Identify which cell holds the provided text, then report its [x, y] central coordinate. 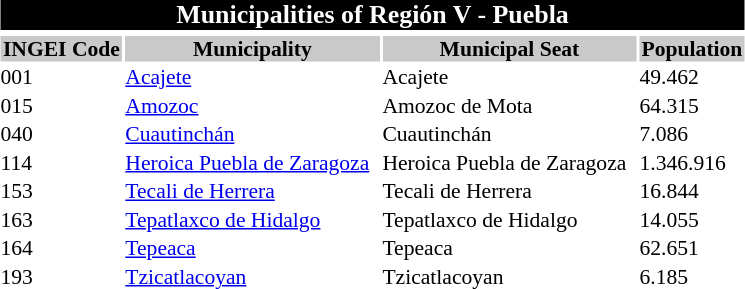
7.086 [692, 135]
Municipalities of Región V - Puebla [372, 15]
16.844 [692, 191]
040 [61, 135]
INGEI Code [61, 49]
49.462 [692, 77]
62.651 [692, 249]
1.346.916 [692, 163]
14.055 [692, 220]
001 [61, 77]
64.315 [692, 106]
Municipality [252, 49]
Municipal Seat [509, 49]
114 [61, 163]
Amozoc [252, 106]
Amozoc de Mota [509, 106]
Population [692, 49]
164 [61, 249]
015 [61, 106]
153 [61, 191]
163 [61, 220]
